Return [X, Y] of the center of cell containing provided text 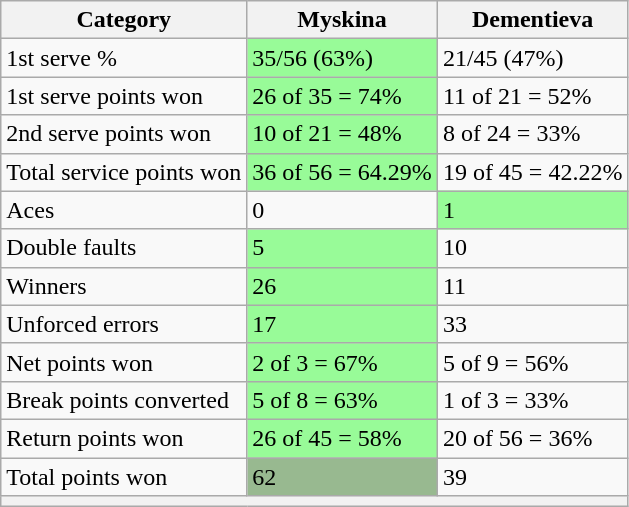
Winners [124, 286]
5 [342, 248]
Total points won [124, 477]
20 of 56 = 36% [532, 438]
21/45 (47%) [532, 58]
Unforced errors [124, 324]
1 of 3 = 33% [532, 400]
1st serve % [124, 58]
17 [342, 324]
26 of 45 = 58% [342, 438]
33 [532, 324]
2nd serve points won [124, 134]
19 of 45 = 42.22% [532, 172]
Break points converted [124, 400]
8 of 24 = 33% [532, 134]
10 [532, 248]
62 [342, 477]
Aces [124, 210]
35/56 (63%) [342, 58]
Double faults [124, 248]
26 [342, 286]
Myskina [342, 20]
39 [532, 477]
Net points won [124, 362]
1 [532, 210]
11 of 21 = 52% [532, 96]
1st serve points won [124, 96]
Category [124, 20]
11 [532, 286]
5 of 9 = 56% [532, 362]
5 of 8 = 63% [342, 400]
Total service points won [124, 172]
2 of 3 = 67% [342, 362]
Return points won [124, 438]
10 of 21 = 48% [342, 134]
0 [342, 210]
Dementieva [532, 20]
26 of 35 = 74% [342, 96]
36 of 56 = 64.29% [342, 172]
